Provide the (X, Y) coordinate of the cell's center where the given text is located.  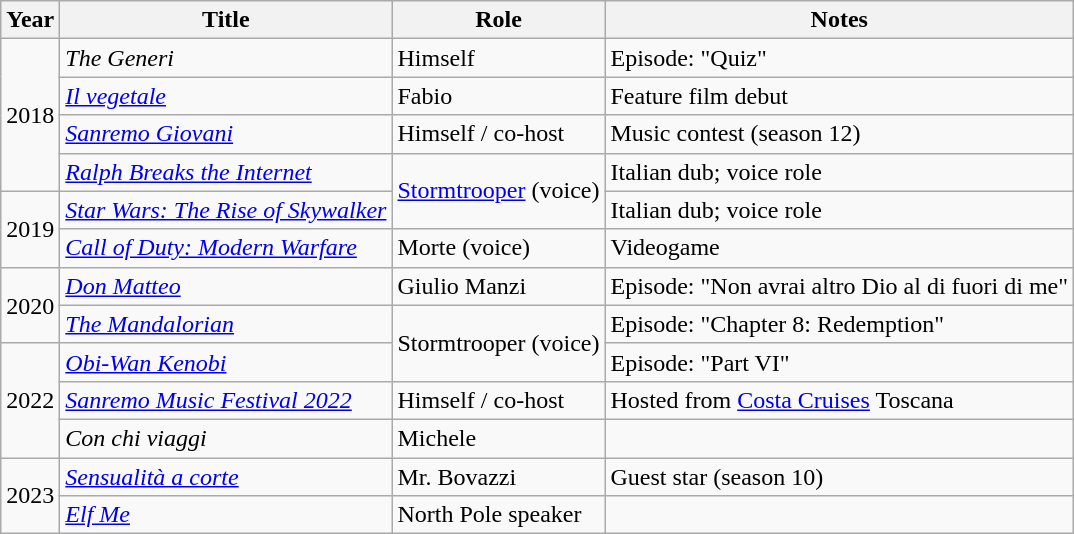
North Pole speaker (498, 515)
Sensualità a corte (226, 477)
Morte (voice) (498, 248)
Star Wars: The Rise of Skywalker (226, 210)
Episode: "Chapter 8: Redemption" (840, 324)
Episode: "Part VI" (840, 362)
The Generi (226, 58)
Guest star (season 10) (840, 477)
2020 (30, 305)
The Mandalorian (226, 324)
Sanremo Giovani (226, 134)
Role (498, 20)
Ralph Breaks the Internet (226, 172)
Himself (498, 58)
Episode: "Non avrai altro Dio al di fuori di me" (840, 286)
Year (30, 20)
Title (226, 20)
Videogame (840, 248)
2022 (30, 400)
Il vegetale (226, 96)
Giulio Manzi (498, 286)
Call of Duty: Modern Warfare (226, 248)
Episode: "Quiz" (840, 58)
2019 (30, 229)
Michele (498, 438)
2018 (30, 115)
Con chi viaggi (226, 438)
Hosted from Costa Cruises Toscana (840, 400)
Don Matteo (226, 286)
Fabio (498, 96)
Mr. Bovazzi (498, 477)
Notes (840, 20)
2023 (30, 496)
Elf Me (226, 515)
Music contest (season 12) (840, 134)
Obi-Wan Kenobi (226, 362)
Sanremo Music Festival 2022 (226, 400)
Feature film debut (840, 96)
